Search for the cell housing the specified text and yield its [X, Y] center coordinate. 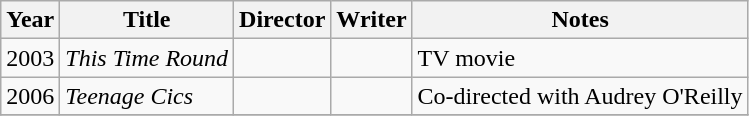
Writer [372, 20]
Director [282, 20]
This Time Round [147, 58]
Co-directed with Audrey O'Reilly [580, 96]
Teenage Cics [147, 96]
Title [147, 20]
TV movie [580, 58]
Notes [580, 20]
2006 [30, 96]
Year [30, 20]
2003 [30, 58]
